Provide the (X, Y) coordinate of the cell's center where the given text is located.  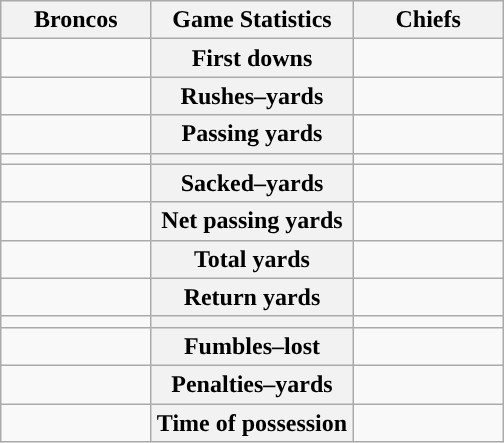
Penalties–yards (252, 384)
Game Statistics (252, 20)
Return yards (252, 297)
First downs (252, 58)
Passing yards (252, 134)
Total yards (252, 259)
Broncos (76, 20)
Time of possession (252, 423)
Fumbles–lost (252, 346)
Rushes–yards (252, 96)
Net passing yards (252, 221)
Chiefs (428, 20)
Sacked–yards (252, 183)
